Pinpoint the cell where the given text exists, returning its (X, Y) midpoint coordinate. 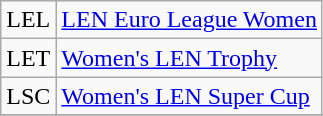
LSC (28, 96)
Women's LEN Super Cup (190, 96)
LEL (28, 20)
LET (28, 58)
LEN Euro League Women (190, 20)
Women's LEN Trophy (190, 58)
